Return [X, Y] of the center of cell containing provided text 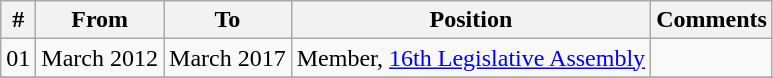
March 2017 [228, 58]
March 2012 [100, 58]
Member, 16th Legislative Assembly [470, 58]
Comments [712, 20]
Position [470, 20]
To [228, 20]
From [100, 20]
# [18, 20]
01 [18, 58]
